For the text-containing cell, return its midpoint in (X, Y) coordinate format. 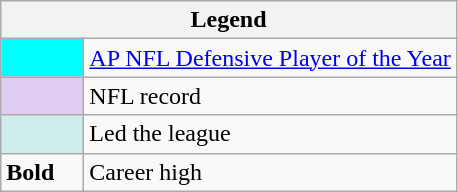
Career high (270, 172)
Led the league (270, 134)
AP NFL Defensive Player of the Year (270, 58)
Legend (229, 20)
Bold (42, 172)
NFL record (270, 96)
